Output the [X, Y] coordinate of the center of the cell containing the given text.  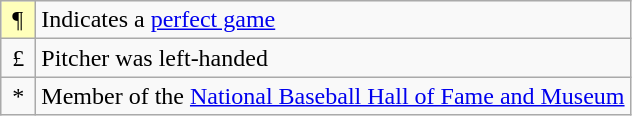
¶ [18, 20]
Pitcher was left-handed [333, 58]
* [18, 96]
£ [18, 58]
Member of the National Baseball Hall of Fame and Museum [333, 96]
Indicates a perfect game [333, 20]
